Output the (X, Y) coordinate of the center of the cell containing the given text.  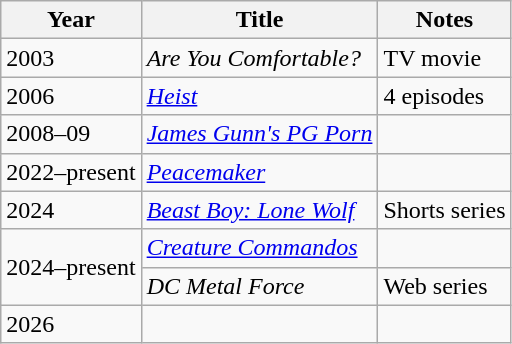
Heist (260, 96)
James Gunn's PG Porn (260, 134)
DC Metal Force (260, 286)
Peacemaker (260, 172)
Beast Boy: Lone Wolf (260, 210)
Web series (444, 286)
2022–present (71, 172)
Shorts series (444, 210)
2003 (71, 58)
2008–09 (71, 134)
Notes (444, 20)
TV movie (444, 58)
2006 (71, 96)
2024 (71, 210)
Year (71, 20)
Are You Comfortable? (260, 58)
4 episodes (444, 96)
Creature Commandos (260, 248)
2024–present (71, 267)
Title (260, 20)
2026 (71, 324)
